Determine the [X, Y] coordinate at the center of the cell enclosing the given text.  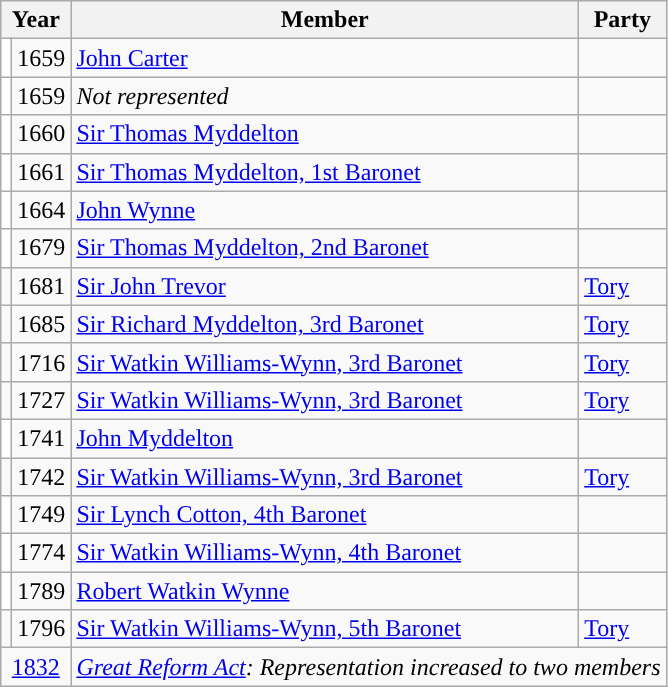
1742 [42, 477]
1741 [42, 438]
1681 [42, 286]
1832 [36, 667]
1716 [42, 362]
Sir Thomas Myddelton, 1st Baronet [325, 172]
1685 [42, 324]
John Myddelton [325, 438]
Sir Thomas Myddelton [325, 134]
1789 [42, 591]
1661 [42, 172]
Party [622, 20]
1749 [42, 515]
1664 [42, 210]
Robert Watkin Wynne [325, 591]
Great Reform Act: Representation increased to two members [368, 667]
Year [36, 20]
1796 [42, 629]
John Carter [325, 58]
1727 [42, 400]
Sir Thomas Myddelton, 2nd Baronet [325, 248]
Member [325, 20]
Sir Lynch Cotton, 4th Baronet [325, 515]
Sir Watkin Williams-Wynn, 5th Baronet [325, 629]
John Wynne [325, 210]
1679 [42, 248]
Sir Richard Myddelton, 3rd Baronet [325, 324]
Sir Watkin Williams-Wynn, 4th Baronet [325, 553]
1774 [42, 553]
1660 [42, 134]
Not represented [325, 96]
Sir John Trevor [325, 286]
